Return (x, y) of the center of cell containing provided text 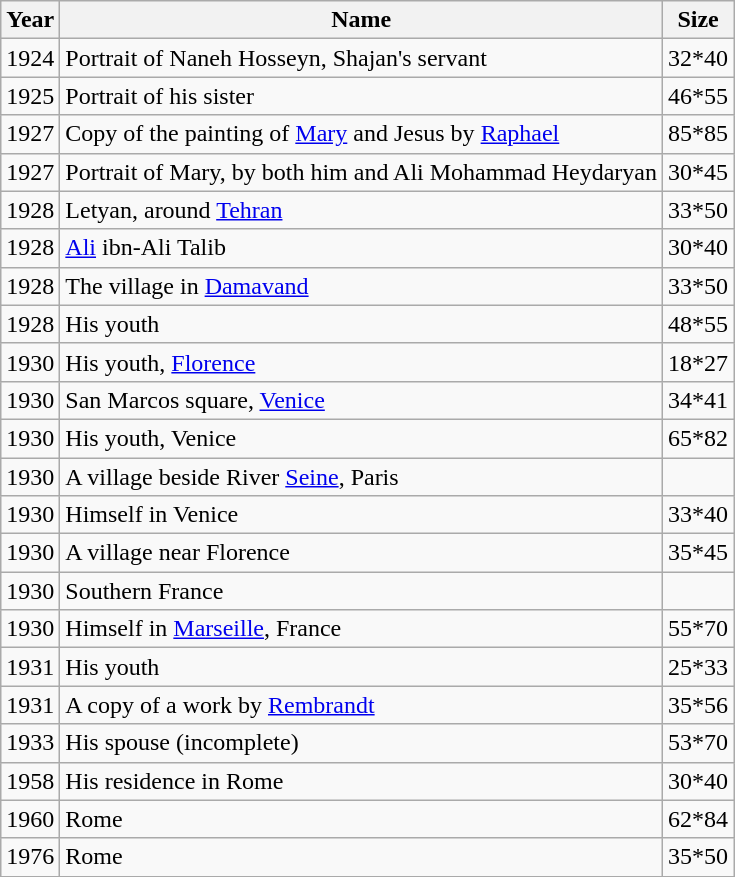
Year (30, 20)
34*41 (698, 400)
His youth, Venice (362, 438)
30*45 (698, 172)
18*27 (698, 362)
1960 (30, 819)
Southern France (362, 591)
A copy of a work by Rembrandt (362, 705)
1925 (30, 96)
32*40 (698, 58)
His residence in Rome (362, 781)
Size (698, 20)
85*85 (698, 134)
Portrait of Mary, by both him and Ali Mohammad Heydaryan (362, 172)
35*56 (698, 705)
His youth, Florence (362, 362)
San Marcos square, Venice (362, 400)
35*45 (698, 553)
62*84 (698, 819)
25*33 (698, 667)
1976 (30, 857)
Portrait of his sister (362, 96)
A village beside River Seine, Paris (362, 477)
Himself in Marseille, France (362, 629)
53*70 (698, 743)
35*50 (698, 857)
65*82 (698, 438)
Copy of the painting of Mary and Jesus by Raphael (362, 134)
46*55 (698, 96)
His spouse (incomplete) (362, 743)
33*40 (698, 515)
1958 (30, 781)
Ali ibn-Ali Talib (362, 248)
Name (362, 20)
A village near Florence (362, 553)
Portrait of Naneh Hosseyn, Shajan's servant (362, 58)
55*70 (698, 629)
Himself in Venice (362, 515)
1933 (30, 743)
1924 (30, 58)
Letyan, around Tehran (362, 210)
48*55 (698, 324)
The village in Damavand (362, 286)
